Locate the cell with the specified text and output its (X, Y) center coordinate. 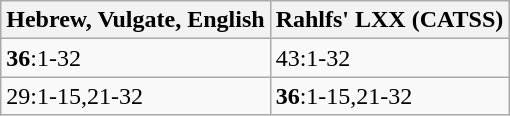
Hebrew, Vulgate, English (136, 20)
Rahlfs' LXX (CATSS) (390, 20)
43:1-32 (390, 58)
36:1-32 (136, 58)
36:1-15,21-32 (390, 96)
29:1-15,21-32 (136, 96)
